Capture the cell that displays the provided text and extract its (X, Y) central coordinate. 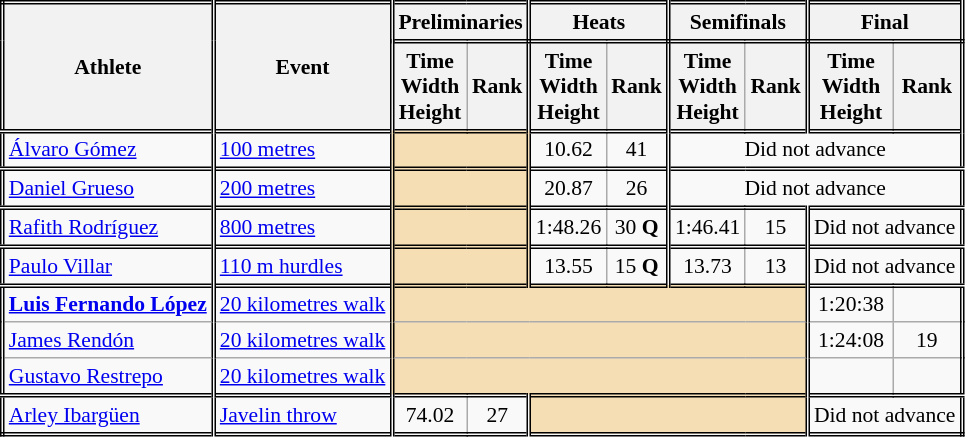
15 (776, 228)
Preliminaries (460, 22)
20.87 (568, 190)
Rafith Rodríguez (108, 228)
74.02 (430, 414)
Athlete (108, 67)
1:48.26 (568, 228)
Event (302, 67)
10.62 (568, 150)
Arley Ibargüen (108, 414)
100 metres (302, 150)
1:24:08 (850, 341)
James Rendón (108, 341)
13 (776, 266)
30 Q (637, 228)
Javelin throw (302, 414)
26 (637, 190)
800 metres (302, 228)
Heats (598, 22)
Daniel Grueso (108, 190)
Gustavo Restrepo (108, 376)
1:20:38 (850, 304)
Luis Fernando López (108, 304)
13.55 (568, 266)
Álvaro Gómez (108, 150)
15 Q (637, 266)
Paulo Villar (108, 266)
41 (637, 150)
1:46.41 (706, 228)
Final (884, 22)
13.73 (706, 266)
Semifinals (738, 22)
110 m hurdles (302, 266)
200 metres (302, 190)
19 (928, 341)
27 (498, 414)
